Identify which cell holds the provided text, then report its (X, Y) central coordinate. 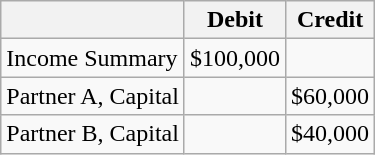
$60,000 (330, 96)
Partner B, Capital (93, 134)
Credit (330, 20)
$100,000 (234, 58)
Partner A, Capital (93, 96)
Debit (234, 20)
Income Summary (93, 58)
$40,000 (330, 134)
